Search for the cell housing the specified text and yield its (x, y) center coordinate. 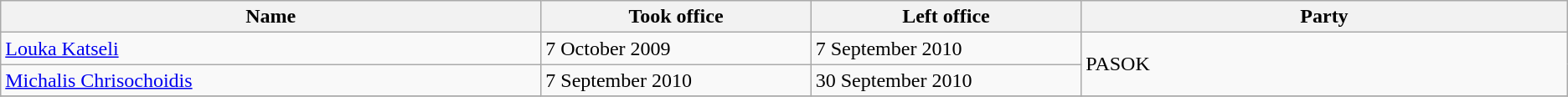
Michalis Chrisochoidis (271, 80)
Louka Katseli (271, 48)
PASOK (1325, 64)
Party (1325, 17)
30 September 2010 (946, 80)
Took office (676, 17)
Left office (946, 17)
Name (271, 17)
7 October 2009 (676, 48)
